Pinpoint the cell where the given text exists, returning its [x, y] midpoint coordinate. 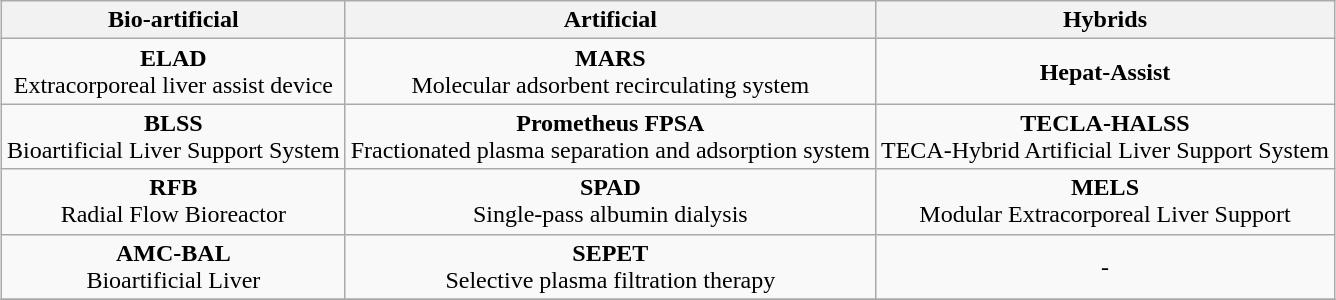
Hybrids [1104, 20]
SEPET Selective plasma filtration therapy [610, 266]
- [1104, 266]
RFB Radial Flow Bioreactor [174, 202]
MARS Molecular adsorbent recirculating system [610, 72]
SPAD Single-pass albumin dialysis [610, 202]
Hepat-Assist [1104, 72]
Prometheus FPSA Fractionated plasma separation and adsorption system [610, 136]
MELS Modular Extracorporeal Liver Support [1104, 202]
AMC-BAL Bioartificial Liver [174, 266]
Artificial [610, 20]
BLSS Bioartificial Liver Support System [174, 136]
ELAD Extracorporeal liver assist device [174, 72]
Bio-artificial [174, 20]
TECLA-HALSS TECA-Hybrid Artificial Liver Support System [1104, 136]
